Scan for the cell matching the given text and deliver its (x, y) coordinate at center. 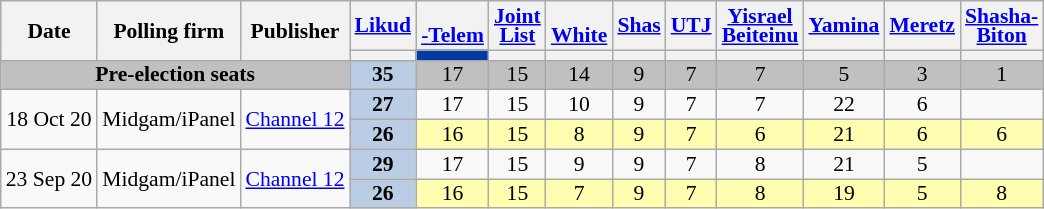
Yamina (844, 26)
1 (1002, 75)
18 Oct 20 (49, 120)
22 (844, 105)
Likud (384, 26)
Publisher (294, 30)
Pre-election seats (176, 75)
19 (844, 194)
35 (384, 75)
10 (579, 105)
JointList (518, 26)
3 (922, 75)
27 (384, 105)
-Telem (452, 26)
29 (384, 164)
YisraelBeiteinu (760, 26)
Date (49, 30)
23 Sep 20 (49, 178)
UTJ (692, 26)
14 (579, 75)
White (579, 26)
Meretz (922, 26)
Shas (638, 26)
Polling firm (168, 30)
Shasha-Biton (1002, 26)
